Detect which cell encompasses the target text, then output its [X, Y] center coordinate. 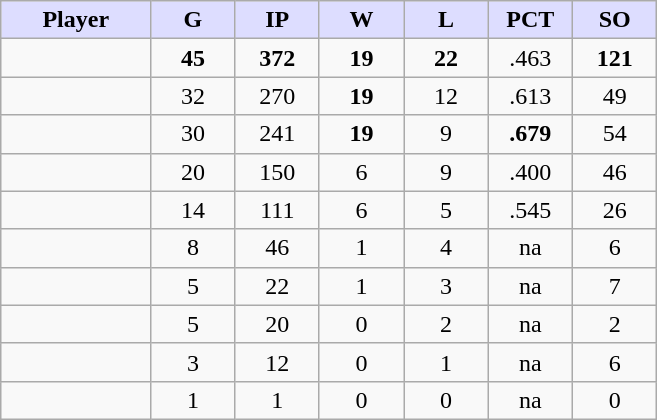
14 [193, 210]
SO [615, 20]
.613 [530, 96]
W [361, 20]
150 [277, 172]
32 [193, 96]
7 [615, 286]
8 [193, 248]
241 [277, 134]
4 [446, 248]
L [446, 20]
26 [615, 210]
.679 [530, 134]
30 [193, 134]
121 [615, 58]
IP [277, 20]
.463 [530, 58]
49 [615, 96]
PCT [530, 20]
111 [277, 210]
372 [277, 58]
.400 [530, 172]
54 [615, 134]
270 [277, 96]
.545 [530, 210]
G [193, 20]
Player [76, 20]
45 [193, 58]
